Determine the (X, Y) coordinate at the center of the cell enclosing the given text.  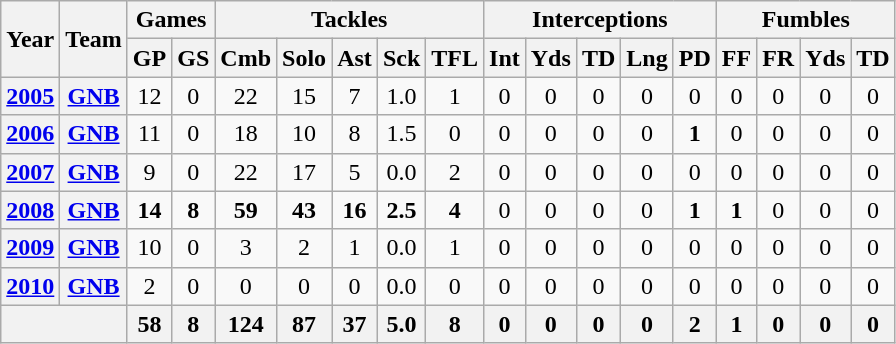
16 (355, 210)
43 (304, 210)
FR (778, 58)
Games (170, 20)
18 (246, 134)
2006 (30, 134)
3 (246, 248)
124 (246, 324)
PD (694, 58)
Interceptions (600, 20)
Lng (647, 58)
58 (149, 324)
FF (736, 58)
5 (355, 172)
9 (149, 172)
2010 (30, 286)
2.5 (401, 210)
2009 (30, 248)
Sck (401, 58)
59 (246, 210)
GP (149, 58)
Solo (304, 58)
1.5 (401, 134)
15 (304, 96)
5.0 (401, 324)
37 (355, 324)
GS (194, 58)
2007 (30, 172)
Ast (355, 58)
1.0 (401, 96)
Int (505, 58)
Tackles (350, 20)
7 (355, 96)
11 (149, 134)
Fumbles (806, 20)
12 (149, 96)
14 (149, 210)
2008 (30, 210)
Team (94, 39)
4 (455, 210)
Cmb (246, 58)
2005 (30, 96)
Year (30, 39)
87 (304, 324)
TFL (455, 58)
17 (304, 172)
